Scan for the cell matching the given text and deliver its [x, y] coordinate at center. 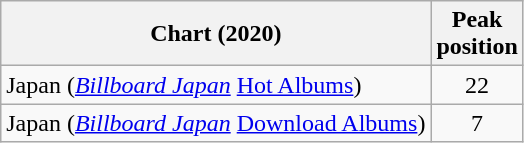
Peakposition [477, 34]
Chart (2020) [216, 34]
Japan (Billboard Japan Download Albums) [216, 123]
Japan (Billboard Japan Hot Albums) [216, 85]
7 [477, 123]
22 [477, 85]
